Output the (X, Y) coordinate of the center of the cell containing the given text.  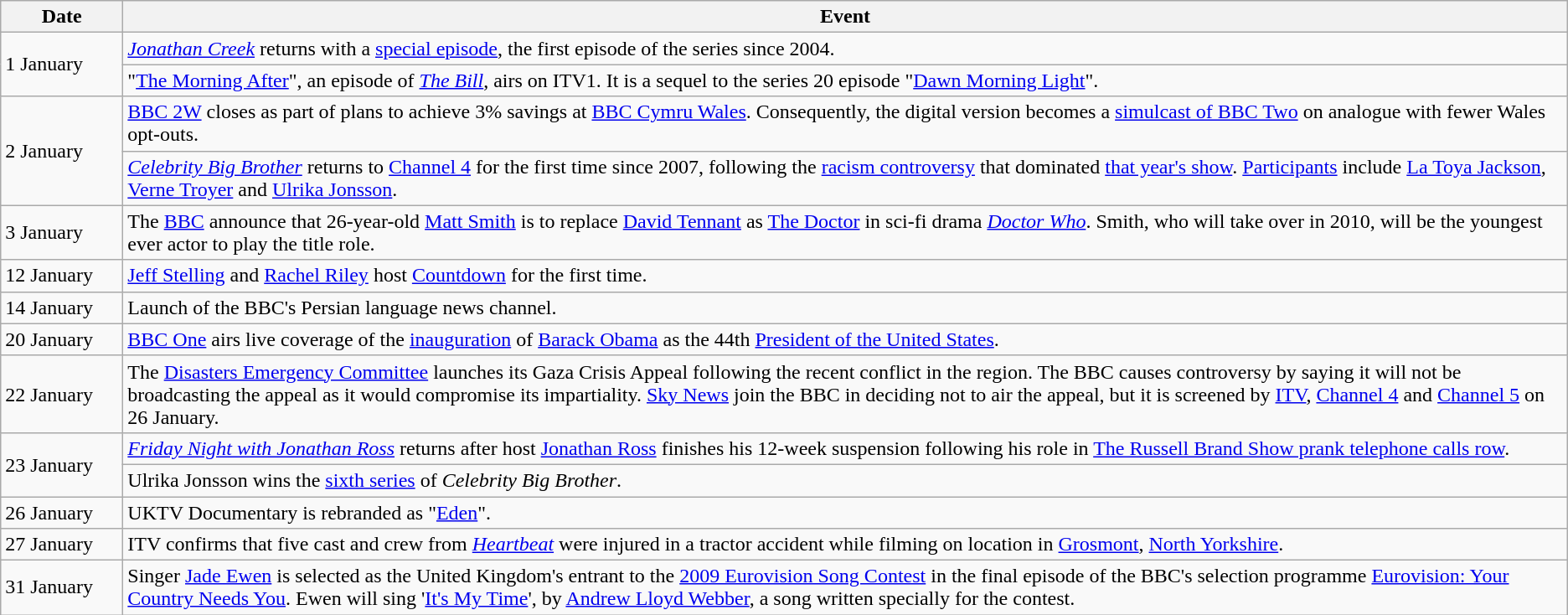
26 January (62, 512)
ITV confirms that five cast and crew from Heartbeat were injured in a tractor accident while filming on location in Grosmont, North Yorkshire. (845, 545)
"The Morning After", an episode of The Bill, airs on ITV1. It is a sequel to the series 20 episode "Dawn Morning Light". (845, 80)
1 January (62, 65)
23 January (62, 464)
22 January (62, 394)
UKTV Documentary is rebranded as "Eden". (845, 512)
Event (845, 17)
Date (62, 17)
Launch of the BBC's Persian language news channel. (845, 307)
31 January (62, 588)
20 January (62, 339)
2 January (62, 151)
27 January (62, 545)
12 January (62, 276)
Jeff Stelling and Rachel Riley host Countdown for the first time. (845, 276)
Ulrika Jonsson wins the sixth series of Celebrity Big Brother. (845, 480)
Jonathan Creek returns with a special episode, the first episode of the series since 2004. (845, 49)
14 January (62, 307)
3 January (62, 233)
BBC One airs live coverage of the inauguration of Barack Obama as the 44th President of the United States. (845, 339)
